Determine the [X, Y] coordinate at the center of the cell enclosing the given text.  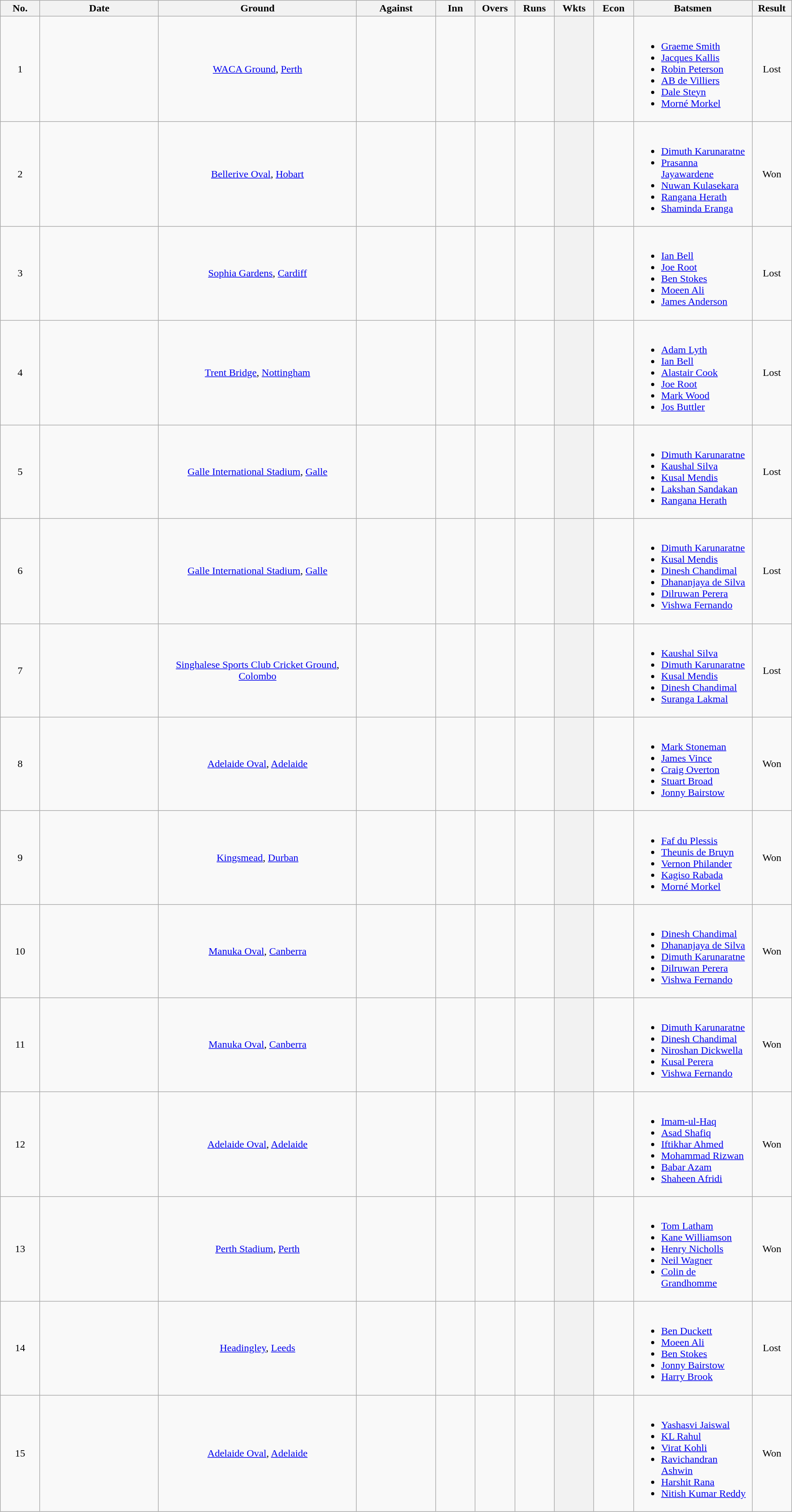
Dimuth KarunaratnePrasanna JayawardeneNuwan KulasekaraRangana HerathShaminda Eranga [693, 174]
Wkts [574, 8]
Sophia Gardens, Cardiff [258, 273]
No. [20, 8]
Batsmen [693, 8]
Inn [456, 8]
Tom LathamKane WilliamsonHenry NichollsNeil WagnerColin de Grandhomme [693, 1249]
Dimuth KarunaratneKaushal SilvaKusal MendisLakshan SandakanRangana Herath [693, 472]
Kaushal SilvaDimuth KarunaratneKusal MendisDinesh ChandimalSuranga Lakmal [693, 670]
Mark StonemanJames VinceCraig OvertonStuart BroadJonny Bairstow [693, 764]
Ian BellJoe RootBen StokesMoeen AliJames Anderson [693, 273]
Against [396, 8]
Singhalese Sports Club Cricket Ground, Colombo [258, 670]
5 [20, 472]
1 [20, 69]
7 [20, 670]
Yashasvi JaiswalKL RahulVirat KohliRavichandran AshwinHarshit RanaNitish Kumar Reddy [693, 1454]
13 [20, 1249]
12 [20, 1144]
Trent Bridge, Nottingham [258, 372]
14 [20, 1349]
Dinesh ChandimalDhananjaya de SilvaDimuth KarunaratneDilruwan PereraVishwa Fernando [693, 951]
Date [99, 8]
Headingley, Leeds [258, 1349]
Bellerive Oval, Hobart [258, 174]
4 [20, 372]
3 [20, 273]
8 [20, 764]
Kingsmead, Durban [258, 858]
Ben DuckettMoeen AliBen StokesJonny BairstowHarry Brook [693, 1349]
10 [20, 951]
Runs [535, 8]
9 [20, 858]
Econ [614, 8]
Result [772, 8]
Dimuth KarunaratneKusal MendisDinesh ChandimalDhananjaya de SilvaDilruwan PereraVishwa Fernando [693, 571]
6 [20, 571]
Perth Stadium, Perth [258, 1249]
Dimuth KarunaratneDinesh ChandimalNiroshan DickwellaKusal PereraVishwa Fernando [693, 1045]
Graeme SmithJacques KallisRobin PetersonAB de VilliersDale SteynMorné Morkel [693, 69]
11 [20, 1045]
2 [20, 174]
Faf du PlessisTheunis de BruynVernon PhilanderKagiso RabadaMorné Morkel [693, 858]
Adam LythIan BellAlastair CookJoe RootMark WoodJos Buttler [693, 372]
Overs [495, 8]
Ground [258, 8]
Imam-ul-HaqAsad ShafiqIftikhar AhmedMohammad RizwanBabar AzamShaheen Afridi [693, 1144]
WACA Ground, Perth [258, 69]
15 [20, 1454]
